From the cell containing the given text, extract its center point as (x, y) coordinate. 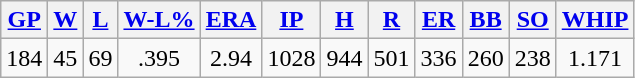
2.94 (231, 58)
184 (24, 58)
SO (532, 20)
45 (66, 58)
L (100, 20)
ERA (231, 20)
1.171 (595, 58)
BB (486, 20)
WHIP (595, 20)
69 (100, 58)
ER (438, 20)
1028 (292, 58)
H (344, 20)
944 (344, 58)
238 (532, 58)
W (66, 20)
.395 (159, 58)
W-L% (159, 20)
R (392, 20)
260 (486, 58)
336 (438, 58)
GP (24, 20)
IP (292, 20)
501 (392, 58)
